Find where the given text appears and provide that cell's center as [x, y] coordinate. 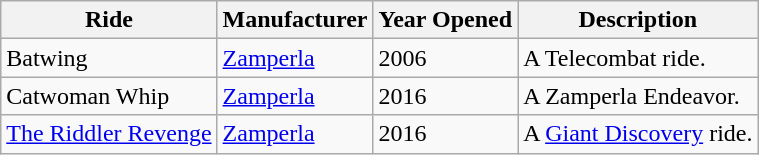
Ride [109, 20]
2006 [446, 58]
A Giant Discovery ride. [638, 134]
A Zamperla Endeavor. [638, 96]
Catwoman Whip [109, 96]
Year Opened [446, 20]
Description [638, 20]
The Riddler Revenge [109, 134]
A Telecombat ride. [638, 58]
Manufacturer [295, 20]
Batwing [109, 58]
